Output the (x, y) coordinate of the center of the cell containing the given text.  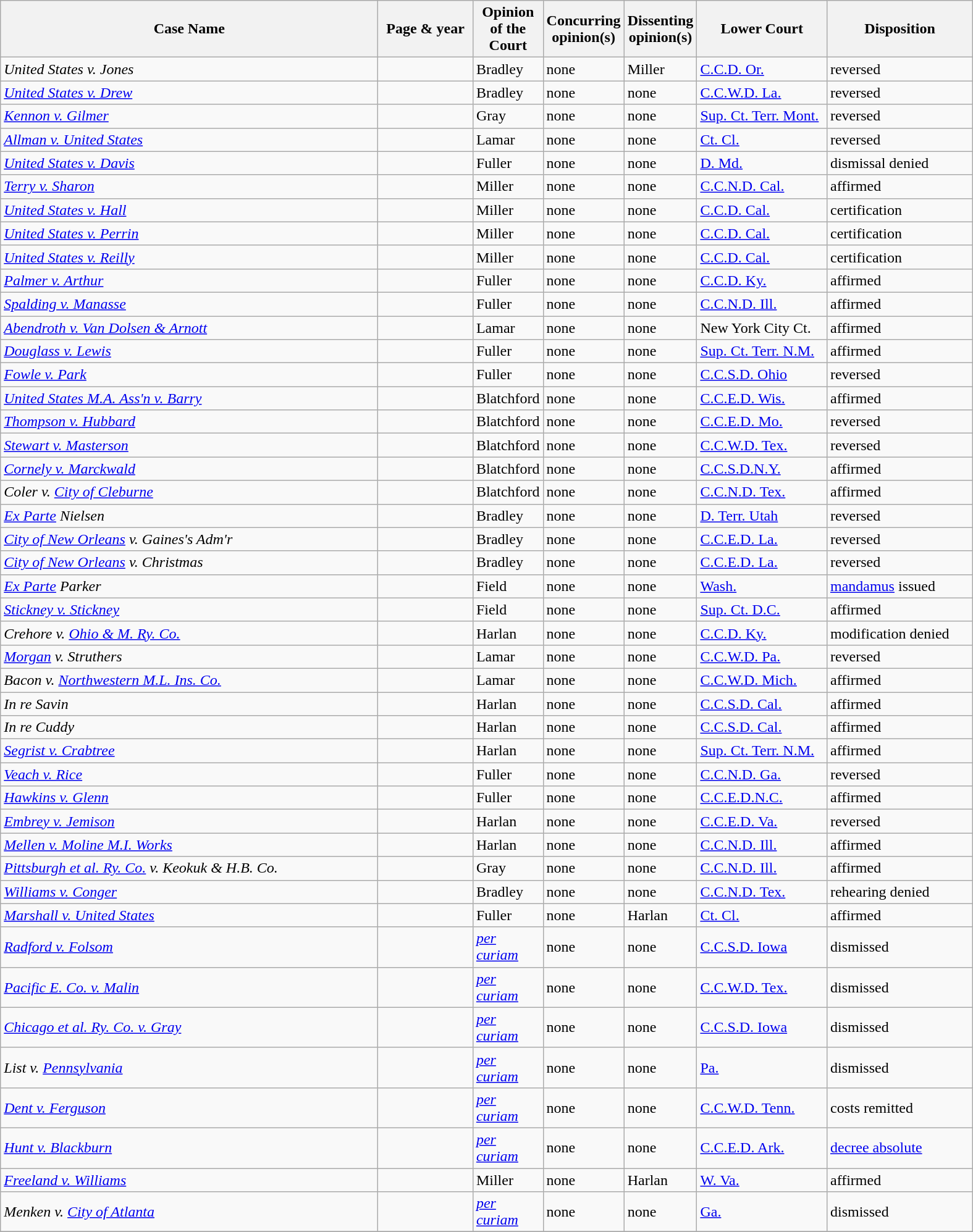
City of New Orleans v. Christmas (189, 563)
Sup. Ct. D.C. (762, 610)
C.C.W.D. Tenn. (762, 1108)
Chicago et al. Ry. Co. v. Gray (189, 1028)
United States v. Hall (189, 210)
Sup. Ct. Terr. Mont. (762, 116)
Crehore v. Ohio & M. Ry. Co. (189, 633)
Mellen v. Moline M.I. Works (189, 845)
City of New Orleans v. Gaines's Adm'r (189, 539)
C.C.E.D. Va. (762, 821)
Opinion of the Court (508, 29)
W. Va. (762, 1180)
Abendroth v. Van Dolsen & Arnott (189, 328)
C.C.N.D. Ga. (762, 774)
dismissal denied (899, 163)
Douglass v. Lewis (189, 351)
Pacific E. Co. v. Malin (189, 987)
D. Md. (762, 163)
Allman v. United States (189, 140)
Fowle v. Park (189, 375)
Stewart v. Masterson (189, 445)
United States v. Drew (189, 93)
mandamus issued (899, 586)
Disposition (899, 29)
Terry v. Sharon (189, 186)
In re Cuddy (189, 727)
United States v. Reilly (189, 257)
Page & year (426, 29)
C.C.W.D. Pa. (762, 656)
Pittsburgh et al. Ry. Co. v. Keokuk & H.B. Co. (189, 868)
C.C.W.D. Mich. (762, 680)
Morgan v. Struthers (189, 656)
Veach v. Rice (189, 774)
United States v. Jones (189, 69)
Ex Parte Parker (189, 586)
United States v. Perrin (189, 233)
Lower Court (762, 29)
modification denied (899, 633)
C.C.D. Or. (762, 69)
C.C.S.D. Ohio (762, 375)
Dent v. Ferguson (189, 1108)
decree absolute (899, 1147)
Marshall v. United States (189, 915)
Coler v. City of Cleburne (189, 492)
C.C.E.D. Ark. (762, 1147)
rehearing denied (899, 892)
New York City Ct. (762, 328)
Williams v. Conger (189, 892)
List v. Pennsylvania (189, 1067)
United States M.A. Ass'n v. Barry (189, 398)
Kennon v. Gilmer (189, 116)
Stickney v. Stickney (189, 610)
Menken v. City of Atlanta (189, 1212)
C.C.W.D. La. (762, 93)
Pa. (762, 1067)
Bacon v. Northwestern M.L. Ins. Co. (189, 680)
Dissenting opinion(s) (660, 29)
Ga. (762, 1212)
Hunt v. Blackburn (189, 1147)
Concurring opinion(s) (583, 29)
C.C.E.D. Mo. (762, 422)
C.C.S.D.N.Y. (762, 469)
Case Name (189, 29)
D. Terr. Utah (762, 516)
Hawkins v. Glenn (189, 798)
Thompson v. Hubbard (189, 422)
Wash. (762, 586)
Spalding v. Manasse (189, 304)
C.C.E.D. Wis. (762, 398)
Palmer v. Arthur (189, 280)
Cornely v. Marckwald (189, 469)
C.C.N.D. Cal. (762, 186)
United States v. Davis (189, 163)
Freeland v. Williams (189, 1180)
Ex Parte Nielsen (189, 516)
Embrey v. Jemison (189, 821)
In re Savin (189, 703)
C.C.E.D.N.C. (762, 798)
Segrist v. Crabtree (189, 751)
costs remitted (899, 1108)
Radford v. Folsom (189, 947)
